Detect which cell encompasses the target text, then output its [x, y] center coordinate. 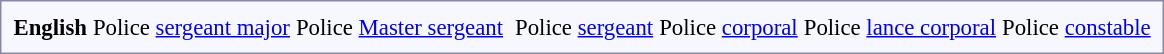
Police Master sergeant [399, 27]
Police corporal [729, 27]
Police sergeant major [191, 27]
Police lance corporal [900, 27]
English [50, 27]
Police constable [1077, 27]
Police sergeant [584, 27]
